Search for the cell housing the specified text and yield its [x, y] center coordinate. 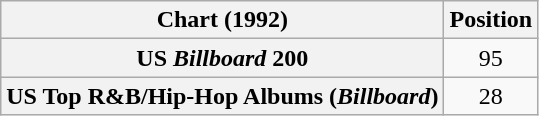
28 [491, 96]
Chart (1992) [222, 20]
Position [491, 20]
US Top R&B/Hip-Hop Albums (Billboard) [222, 96]
95 [491, 58]
US Billboard 200 [222, 58]
